For the text-containing cell, return its midpoint in [x, y] coordinate format. 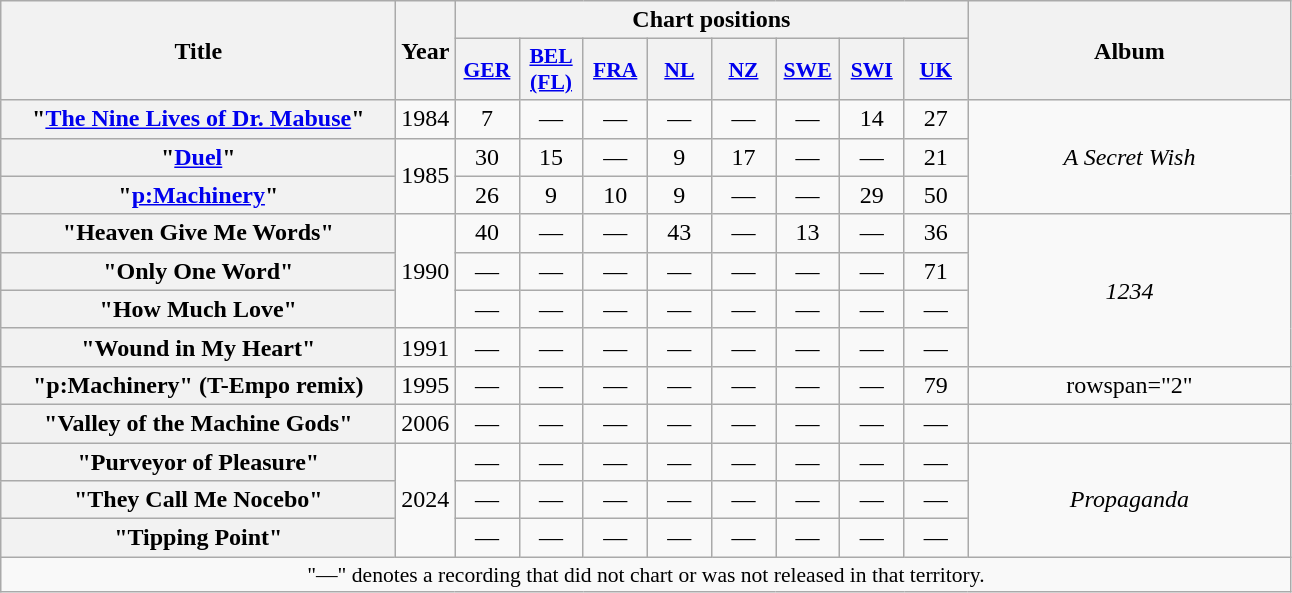
17 [743, 157]
1990 [426, 271]
29 [872, 195]
"Only One Word" [198, 271]
"Duel" [198, 157]
"Wound in My Heart" [198, 347]
"How Much Love" [198, 309]
rowspan="2" [1130, 385]
A Secret Wish [1130, 157]
"Heaven Give Me Words" [198, 233]
1985 [426, 176]
79 [936, 385]
UK [936, 70]
"p:Machinery" (T-Empo remix) [198, 385]
"They Call Me Nocebo" [198, 500]
"The Nine Lives of Dr. Mabuse" [198, 119]
"p:Machinery" [198, 195]
"Tipping Point" [198, 538]
10 [615, 195]
NZ [743, 70]
1991 [426, 347]
27 [936, 119]
GER [487, 70]
36 [936, 233]
1995 [426, 385]
26 [487, 195]
SWI [872, 70]
1234 [1130, 290]
"—" denotes a recording that did not chart or was not released in that territory. [646, 575]
21 [936, 157]
2006 [426, 423]
Chart positions [712, 20]
71 [936, 271]
"Purveyor of Pleasure" [198, 461]
14 [872, 119]
BEL (FL) [551, 70]
Title [198, 50]
SWE [808, 70]
13 [808, 233]
FRA [615, 70]
15 [551, 157]
Year [426, 50]
7 [487, 119]
"Valley of the Machine Gods" [198, 423]
30 [487, 157]
Propaganda [1130, 499]
50 [936, 195]
2024 [426, 499]
1984 [426, 119]
43 [679, 233]
Album [1130, 50]
40 [487, 233]
NL [679, 70]
